Identify which cell holds the provided text, then report its [X, Y] central coordinate. 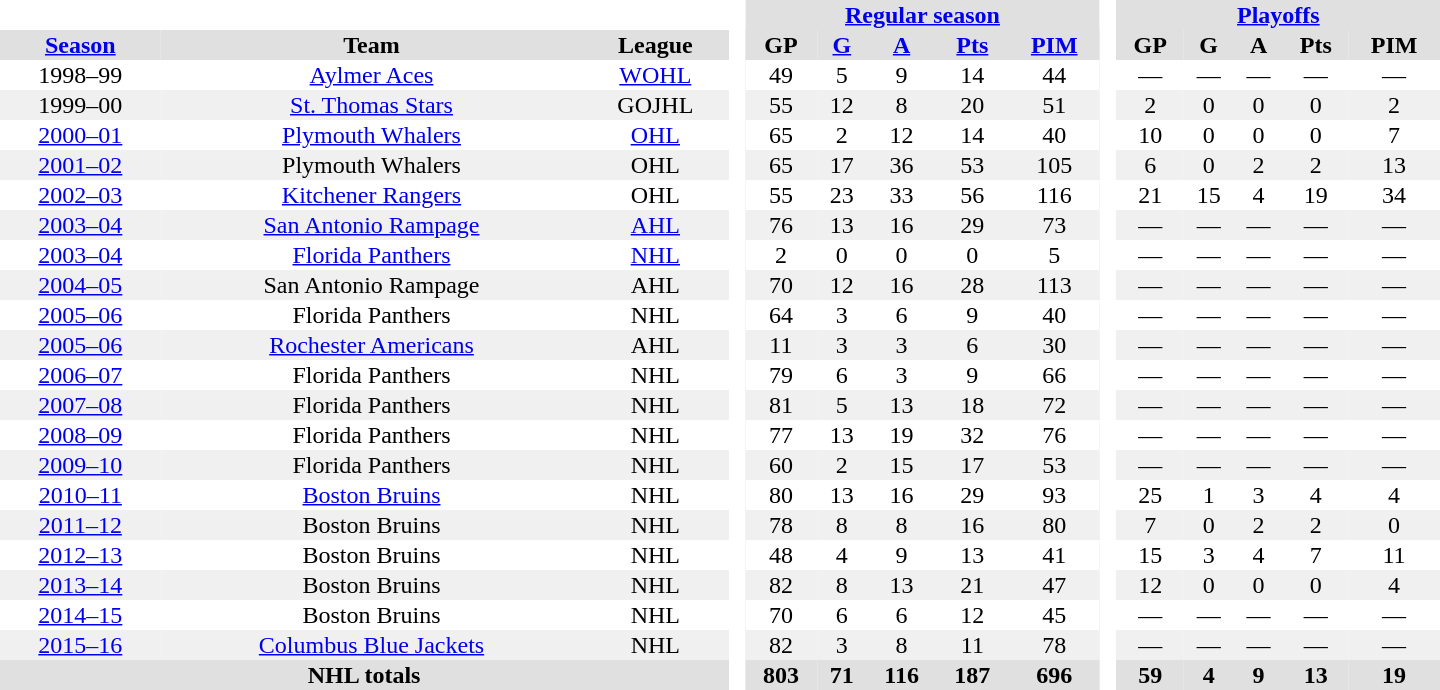
1998–99 [80, 75]
2013–14 [80, 585]
18 [972, 405]
105 [1054, 165]
2011–12 [80, 525]
187 [972, 675]
WOHL [655, 75]
49 [781, 75]
77 [781, 435]
Columbus Blue Jackets [372, 645]
71 [842, 675]
2000–01 [80, 135]
Aylmer Aces [372, 75]
Rochester Americans [372, 345]
NHL totals [364, 675]
47 [1054, 585]
1 [1209, 495]
113 [1054, 285]
44 [1054, 75]
2010–11 [80, 495]
2012–13 [80, 555]
Playoffs [1278, 15]
56 [972, 195]
Regular season [922, 15]
League [655, 45]
Team [372, 45]
St. Thomas Stars [372, 105]
51 [1054, 105]
59 [1150, 675]
93 [1054, 495]
34 [1394, 195]
2006–07 [80, 375]
2007–08 [80, 405]
23 [842, 195]
2014–15 [80, 615]
41 [1054, 555]
48 [781, 555]
66 [1054, 375]
2015–16 [80, 645]
28 [972, 285]
1999–00 [80, 105]
72 [1054, 405]
GOJHL [655, 105]
45 [1054, 615]
79 [781, 375]
Season [80, 45]
2002–03 [80, 195]
60 [781, 465]
2001–02 [80, 165]
64 [781, 315]
803 [781, 675]
Kitchener Rangers [372, 195]
25 [1150, 495]
33 [902, 195]
81 [781, 405]
73 [1054, 225]
2004–05 [80, 285]
2009–10 [80, 465]
2008–09 [80, 435]
696 [1054, 675]
32 [972, 435]
10 [1150, 135]
20 [972, 105]
36 [902, 165]
30 [1054, 345]
